Pinpoint the cell where the given text exists, returning its (x, y) midpoint coordinate. 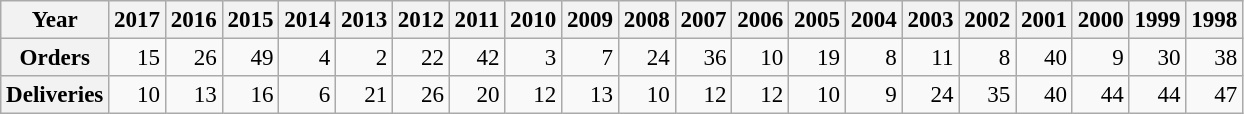
2014 (308, 20)
3 (534, 58)
2000 (1100, 20)
30 (1158, 58)
6 (308, 95)
Deliveries (55, 95)
21 (364, 95)
42 (477, 58)
2007 (704, 20)
2017 (138, 20)
2 (364, 58)
38 (1214, 58)
7 (590, 58)
4 (308, 58)
2004 (874, 20)
2005 (818, 20)
35 (988, 95)
2009 (590, 20)
2010 (534, 20)
19 (818, 58)
36 (704, 58)
47 (1214, 95)
22 (422, 58)
2013 (364, 20)
Year (55, 20)
15 (138, 58)
2015 (250, 20)
16 (250, 95)
2003 (930, 20)
2006 (760, 20)
2008 (646, 20)
2016 (194, 20)
1998 (1214, 20)
2002 (988, 20)
2001 (1044, 20)
49 (250, 58)
1999 (1158, 20)
2012 (422, 20)
2011 (477, 20)
20 (477, 95)
Orders (55, 58)
11 (930, 58)
